Identify which cell holds the provided text, then report its (x, y) central coordinate. 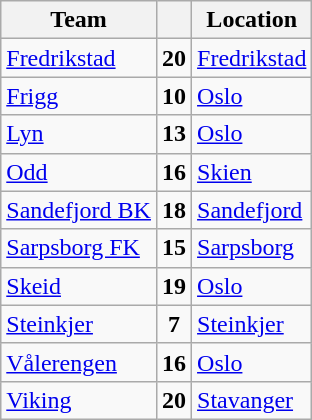
Skien (252, 172)
Frigg (79, 96)
Sandefjord (252, 210)
Skeid (79, 286)
Viking (79, 400)
18 (174, 210)
Sarpsborg FK (79, 248)
Sarpsborg (252, 248)
19 (174, 286)
Sandefjord BK (79, 210)
Stavanger (252, 400)
13 (174, 134)
Lyn (79, 134)
Team (79, 20)
10 (174, 96)
15 (174, 248)
7 (174, 324)
Location (252, 20)
Odd (79, 172)
Vålerengen (79, 362)
